Output the [X, Y] coordinate of the center of the cell containing the given text.  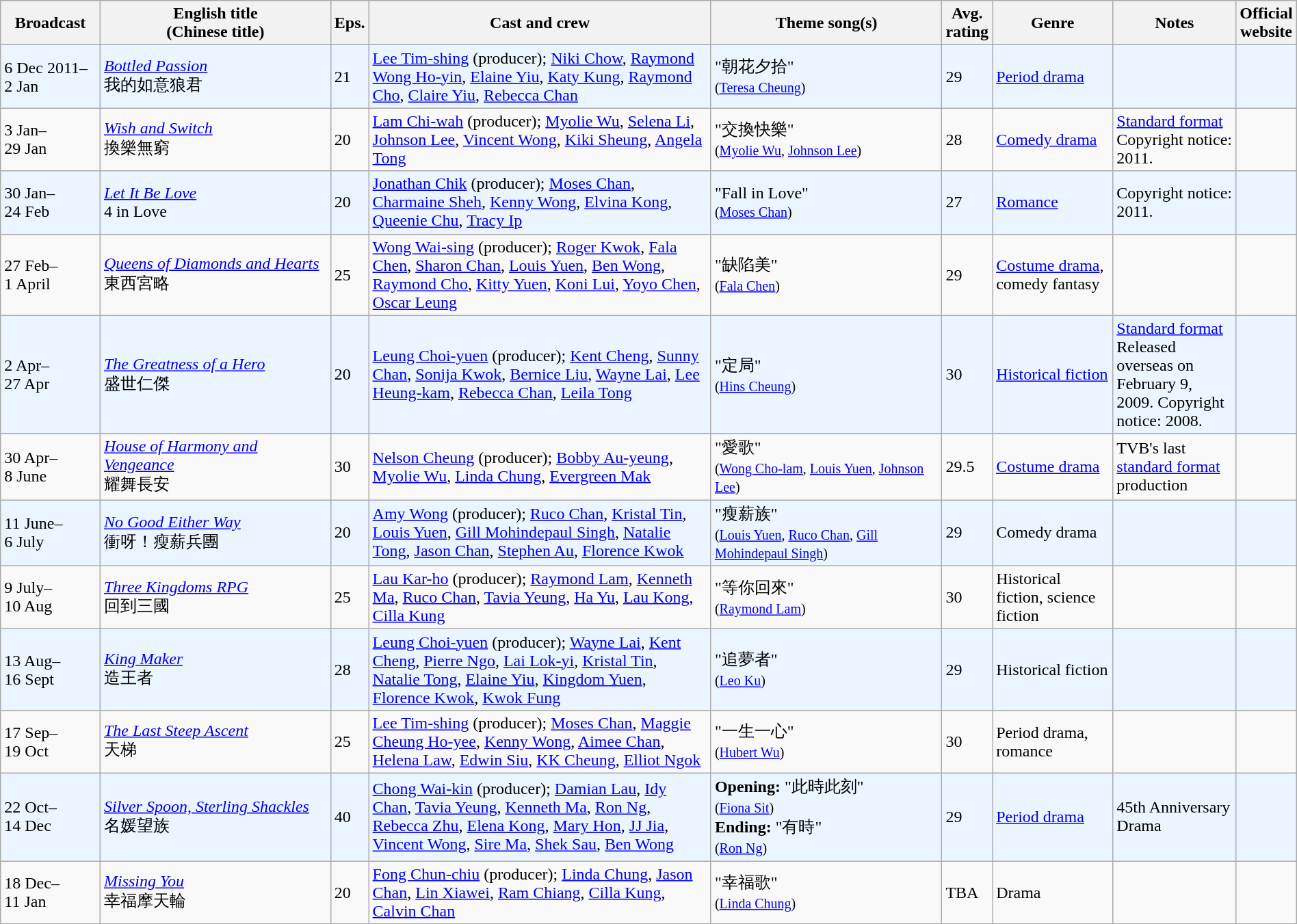
No Good Either Way 衝呀！瘦薪兵團 [215, 533]
27 [967, 202]
Missing You幸福摩天輪 [215, 892]
Bottled Passion 我的如意狼君 [215, 77]
Avg. rating [967, 23]
Costume drama [1053, 466]
18 Dec–11 Jan [51, 892]
Amy Wong (producer); Ruco Chan, Kristal Tin, Louis Yuen, Gill Mohindepaul Singh, Natalie Tong, Jason Chan, Stephen Au, Florence Kwok [540, 533]
Three Kingdoms RPG 回到三國 [215, 597]
Drama [1053, 892]
"交換快樂" (Myolie Wu, Johnson Lee) [826, 140]
40 [350, 817]
6 Dec 2011–2 Jan [51, 77]
Leung Choi-yuen (producer); Kent Cheng, Sunny Chan, Sonija Kwok, Bernice Liu, Wayne Lai, Lee Heung-kam, Rebecca Chan, Leila Tong [540, 375]
Lam Chi-wah (producer); Myolie Wu, Selena Li, Johnson Lee, Vincent Wong, Kiki Sheung, Angela Tong [540, 140]
The Last Steep Ascent天梯 [215, 741]
29.5 [967, 466]
2 Apr–27 Apr [51, 375]
English title (Chinese title) [215, 23]
45th Anniversary Drama [1175, 817]
Costume drama, comedy fantasy [1053, 275]
"追夢者"(Leo Ku) [826, 669]
TVB's last standard format production [1175, 466]
Jonathan Chik (producer); Moses Chan, Charmaine Sheh, Kenny Wong, Elvina Kong, Queenie Chu, Tracy Ip [540, 202]
Lau Kar-ho (producer); Raymond Lam, Kenneth Ma, Ruco Chan, Tavia Yeung, Ha Yu, Lau Kong, Cilla Kung [540, 597]
Opening: "此時此刻"(Fiona Sit)Ending: "有時"(Ron Ng) [826, 817]
27 Feb–1 April [51, 275]
Fong Chun-chiu (producer); Linda Chung, Jason Chan, Lin Xiawei, Ram Chiang, Cilla Kung, Calvin Chan [540, 892]
"愛歌"(Wong Cho-lam, Louis Yuen, Johnson Lee) [826, 466]
The Greatness of a Hero 盛世仁傑 [215, 375]
11 June–6 July [51, 533]
Standard formatCopyright notice: 2011. [1175, 140]
"朝花夕拾" (Teresa Cheung) [826, 77]
Lee Tim-shing (producer); Niki Chow, Raymond Wong Ho-yin, Elaine Yiu, Katy Kung, Raymond Cho, Claire Yiu, Rebecca Chan [540, 77]
Standard formatReleased overseas on February 9, 2009. Copyright notice: 2008. [1175, 375]
"Fall in Love" (Moses Chan) [826, 202]
Romance [1053, 202]
"幸福歌"(Linda Chung) [826, 892]
"等你回來"(Raymond Lam) [826, 597]
Eps. [350, 23]
"定局" (Hins Cheung) [826, 375]
House of Harmony and Vengeance 耀舞長安 [215, 466]
9 July– 10 Aug [51, 597]
Copyright notice: 2011. [1175, 202]
21 [350, 77]
Official website [1266, 23]
Cast and crew [540, 23]
"缺陷美" (Fala Chen) [826, 275]
Lee Tim-shing (producer); Moses Chan, Maggie Cheung Ho-yee, Kenny Wong, Aimee Chan, Helena Law, Edwin Siu, KK Cheung, Elliot Ngok [540, 741]
13 Aug–16 Sept [51, 669]
Broadcast [51, 23]
17 Sep–19 Oct [51, 741]
Notes [1175, 23]
King Maker造王者 [215, 669]
Historical fiction, science fiction [1053, 597]
22 Oct–14 Dec [51, 817]
30 Apr–8 June [51, 466]
Theme song(s) [826, 23]
Nelson Cheung (producer); Bobby Au-yeung, Myolie Wu, Linda Chung, Evergreen Mak [540, 466]
TBA [967, 892]
Genre [1053, 23]
30 Jan–24 Feb [51, 202]
"一生一心"(Hubert Wu) [826, 741]
Let It Be Love 4 in Love [215, 202]
Wish and Switch 換樂無窮 [215, 140]
Period drama, romance [1053, 741]
Wong Wai-sing (producer); Roger Kwok, Fala Chen, Sharon Chan, Louis Yuen, Ben Wong, Raymond Cho, Kitty Yuen, Koni Lui, Yoyo Chen, Oscar Leung [540, 275]
Queens of Diamonds and Hearts 東西宮略 [215, 275]
3 Jan–29 Jan [51, 140]
"瘦薪族"(Louis Yuen, Ruco Chan, Gill Mohindepaul Singh) [826, 533]
Silver Spoon, Sterling Shackles名媛望族 [215, 817]
